Determine the (x, y) coordinate at the center of the cell enclosing the given text.  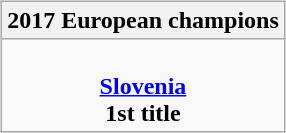
2017 European champions (144, 20)
Slovenia1st title (144, 85)
